Detect which cell encompasses the target text, then output its (x, y) center coordinate. 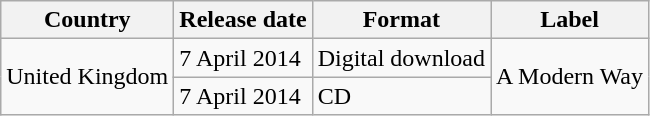
Country (88, 20)
Format (401, 20)
A Modern Way (570, 77)
Digital download (401, 58)
Label (570, 20)
Release date (243, 20)
CD (401, 96)
United Kingdom (88, 77)
